Return the [x, y] coordinate for the center point of the cell that contains the specified text.  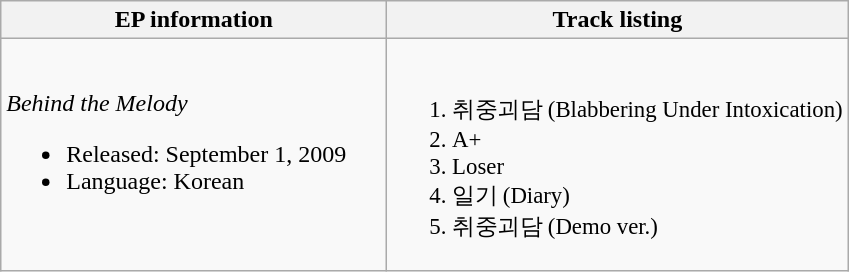
Behind the MelodyReleased: September 1, 2009Language: Korean [194, 155]
취중괴담 (Blabbering Under Intoxication)A+Loser일기 (Diary)취중괴담 (Demo ver.) [618, 155]
Track listing [618, 20]
EP information [194, 20]
